Return the (X, Y) coordinate for the center point of the cell that contains the specified text.  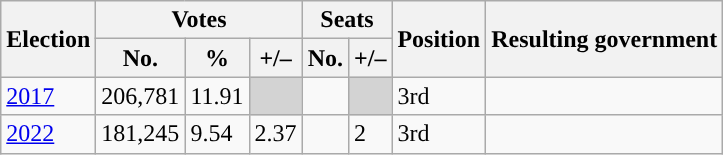
Votes (199, 20)
Position (439, 39)
Election (48, 39)
9.54 (217, 134)
% (217, 58)
2017 (48, 96)
2.37 (276, 134)
11.91 (217, 96)
2022 (48, 134)
206,781 (140, 96)
Resulting government (604, 39)
2 (370, 134)
181,245 (140, 134)
Seats (347, 20)
